Scan for the cell matching the given text and deliver its [X, Y] coordinate at center. 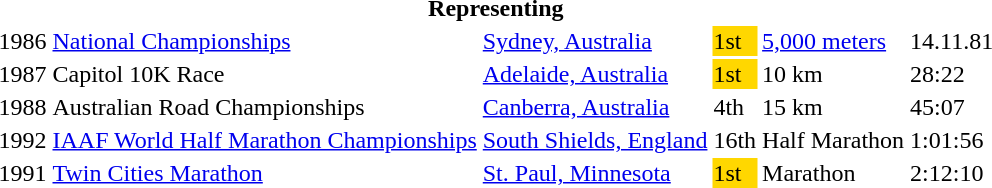
Marathon [834, 173]
4th [735, 107]
South Shields, England [595, 140]
Sydney, Australia [595, 41]
National Championships [264, 41]
16th [735, 140]
Twin Cities Marathon [264, 173]
10 km [834, 74]
St. Paul, Minnesota [595, 173]
Half Marathon [834, 140]
5,000 meters [834, 41]
Australian Road Championships [264, 107]
Capitol 10K Race [264, 74]
IAAF World Half Marathon Championships [264, 140]
15 km [834, 107]
Canberra, Australia [595, 107]
Adelaide, Australia [595, 74]
